Return the [x, y] coordinate for the center point of the cell that contains the specified text.  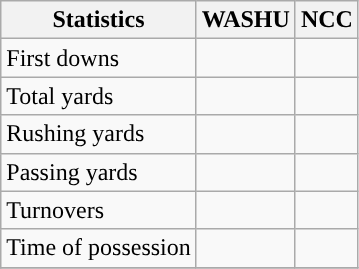
Rushing yards [99, 134]
Time of possession [99, 248]
NCC [326, 20]
First downs [99, 58]
Statistics [99, 20]
WASHU [246, 20]
Total yards [99, 96]
Passing yards [99, 172]
Turnovers [99, 210]
